From the cell containing the given text, extract its center point as [X, Y] coordinate. 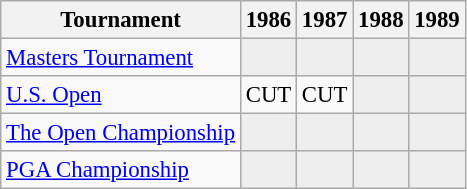
1986 [268, 20]
1988 [381, 20]
The Open Championship [121, 133]
1989 [437, 20]
Masters Tournament [121, 58]
U.S. Open [121, 95]
PGA Championship [121, 170]
1987 [325, 20]
Tournament [121, 20]
